Detect which cell encompasses the target text, then output its (x, y) center coordinate. 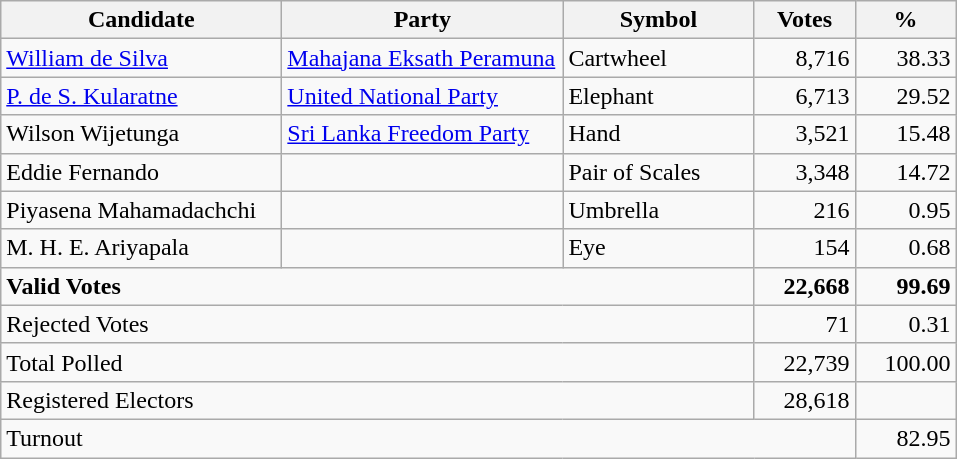
Candidate (142, 20)
3,348 (804, 172)
6,713 (804, 96)
0.31 (906, 324)
United National Party (422, 96)
100.00 (906, 362)
38.33 (906, 58)
Mahajana Eksath Peramuna (422, 58)
Hand (658, 134)
0.68 (906, 248)
82.95 (906, 438)
Cartwheel (658, 58)
% (906, 20)
71 (804, 324)
8,716 (804, 58)
15.48 (906, 134)
Eye (658, 248)
99.69 (906, 286)
Pair of Scales (658, 172)
22,739 (804, 362)
Wilson Wijetunga (142, 134)
0.95 (906, 210)
Sri Lanka Freedom Party (422, 134)
P. de S. Kularatne (142, 96)
28,618 (804, 400)
Piyasena Mahamadachchi (142, 210)
3,521 (804, 134)
William de Silva (142, 58)
14.72 (906, 172)
29.52 (906, 96)
Elephant (658, 96)
Turnout (428, 438)
216 (804, 210)
Valid Votes (378, 286)
Registered Electors (378, 400)
Umbrella (658, 210)
Symbol (658, 20)
Party (422, 20)
Eddie Fernando (142, 172)
Votes (804, 20)
154 (804, 248)
22,668 (804, 286)
Total Polled (378, 362)
M. H. E. Ariyapala (142, 248)
Rejected Votes (378, 324)
